Output the (x, y) coordinate of the center of the cell containing the given text.  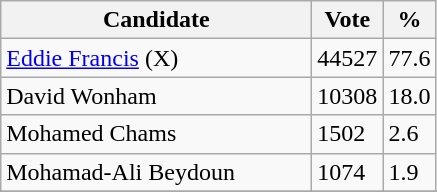
Vote (348, 20)
1074 (348, 172)
18.0 (410, 96)
Mohamad-Ali Beydoun (156, 172)
1.9 (410, 172)
2.6 (410, 134)
Candidate (156, 20)
77.6 (410, 58)
David Wonham (156, 96)
% (410, 20)
Mohamed Chams (156, 134)
44527 (348, 58)
10308 (348, 96)
1502 (348, 134)
Eddie Francis (X) (156, 58)
